Identify which cell holds the provided text, then report its [x, y] central coordinate. 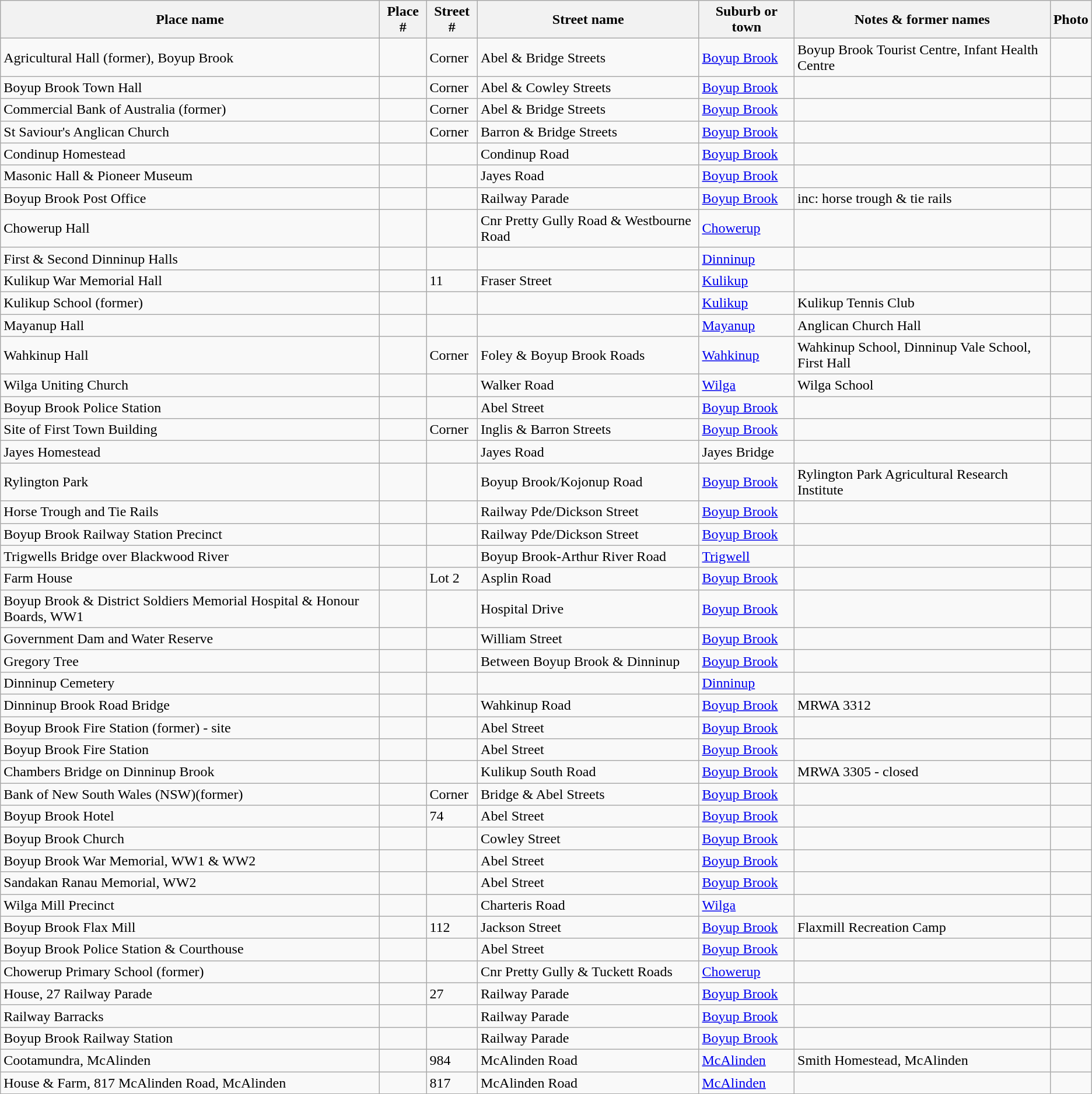
Wahkinup Road [588, 705]
Boyup Brook Fire Station [190, 750]
Street name [588, 20]
St Saviour's Anglican Church [190, 132]
Railway Barracks [190, 1016]
Flaxmill Recreation Camp [923, 927]
Farm House [190, 578]
Kulikup South Road [588, 772]
Abel & Cowley Streets [588, 87]
Dinninup Brook Road Bridge [190, 705]
Notes & former names [923, 20]
Place # [403, 20]
Cnr Pretty Gully & Tuckett Roads [588, 972]
House & Farm, 817 McAlinden Road, McAlinden [190, 1083]
Charteris Road [588, 905]
Boyup Brook-Arthur River Road [588, 556]
Kulikup Tennis Club [923, 303]
Mayanup [747, 325]
Mayanup Hall [190, 325]
Cnr Pretty Gully Road & Westbourne Road [588, 229]
Government Dam and Water Reserve [190, 639]
Commercial Bank of Australia (former) [190, 110]
112 [452, 927]
House, 27 Railway Parade [190, 994]
Fraser Street [588, 280]
Boyup Brook & District Soldiers Memorial Hospital & Honour Boards, WW1 [190, 609]
Kulikup War Memorial Hall [190, 280]
Agricultural Hall (former), Boyup Brook [190, 57]
Boyup Brook War Memorial, WW1 & WW2 [190, 861]
Rylington Park [190, 482]
Wahkinup [747, 356]
Chowerup Hall [190, 229]
Wahkinup School, Dinninup Vale School, First Hall [923, 356]
Wilga Mill Precinct [190, 905]
Boyup Brook Post Office [190, 198]
Boyup Brook Flax Mill [190, 927]
Boyup Brook Fire Station (former) - site [190, 727]
Jackson Street [588, 927]
Kulikup School (former) [190, 303]
Trigwells Bridge over Blackwood River [190, 556]
MRWA 3312 [923, 705]
74 [452, 816]
27 [452, 994]
Boyup Brook Railway Station [190, 1038]
Boyup Brook Railway Station Precinct [190, 534]
William Street [588, 639]
Chambers Bridge on Dinninup Brook [190, 772]
Asplin Road [588, 578]
Boyup Brook Police Station & Courthouse [190, 949]
Street # [452, 20]
Chowerup Primary School (former) [190, 972]
Rylington Park Agricultural Research Institute [923, 482]
Smith Homestead, McAlinden [923, 1060]
Lot 2 [452, 578]
Horse Trough and Tie Rails [190, 512]
Walker Road [588, 385]
First & Second Dinninup Halls [190, 258]
Dinninup Cemetery [190, 683]
Sandakan Ranau Memorial, WW2 [190, 883]
Photo [1071, 20]
Anglican Church Hall [923, 325]
984 [452, 1060]
Boyup Brook Hotel [190, 816]
Masonic Hall & Pioneer Museum [190, 176]
MRWA 3305 - closed [923, 772]
817 [452, 1083]
Boyup Brook Police Station [190, 408]
Place name [190, 20]
Bridge & Abel Streets [588, 794]
Suburb or town [747, 20]
Boyup Brook Church [190, 839]
Boyup Brook/Kojonup Road [588, 482]
Wilga Uniting Church [190, 385]
Inglis & Barron Streets [588, 430]
Wahkinup Hall [190, 356]
Condinup Road [588, 154]
Barron & Bridge Streets [588, 132]
Jayes Homestead [190, 452]
Foley & Boyup Brook Roads [588, 356]
Cootamundra, McAlinden [190, 1060]
Site of First Town Building [190, 430]
Gregory Tree [190, 661]
Condinup Homestead [190, 154]
Hospital Drive [588, 609]
inc: horse trough & tie rails [923, 198]
Boyup Brook Tourist Centre, Infant Health Centre [923, 57]
Cowley Street [588, 839]
11 [452, 280]
Boyup Brook Town Hall [190, 87]
Jayes Bridge [747, 452]
Between Boyup Brook & Dinninup [588, 661]
Wilga School [923, 385]
Bank of New South Wales (NSW)(former) [190, 794]
Trigwell [747, 556]
